Locate the cell with the specified text and output its (X, Y) center coordinate. 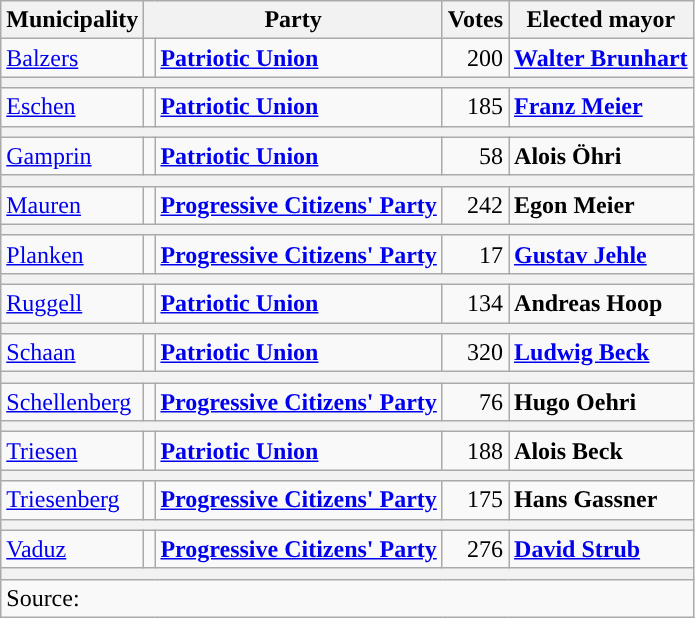
Alois Beck (602, 451)
Egon Meier (602, 205)
Andreas Hoop (602, 303)
175 (475, 500)
Gustav Jehle (602, 254)
17 (475, 254)
David Strub (602, 549)
Elected mayor (602, 20)
Eschen (72, 107)
76 (475, 402)
Source: (347, 598)
Gamprin (72, 156)
Hans Gassner (602, 500)
Votes (475, 20)
Mauren (72, 205)
188 (475, 451)
Hugo Oehri (602, 402)
58 (475, 156)
Walter Brunhart (602, 58)
134 (475, 303)
Ludwig Beck (602, 353)
Schellenberg (72, 402)
276 (475, 549)
Municipality (72, 20)
242 (475, 205)
320 (475, 353)
Triesen (72, 451)
Balzers (72, 58)
Triesenberg (72, 500)
Planken (72, 254)
Party (293, 20)
Vaduz (72, 549)
200 (475, 58)
Franz Meier (602, 107)
Ruggell (72, 303)
Alois Öhri (602, 156)
185 (475, 107)
Schaan (72, 353)
